Find where the given text appears and provide that cell's center as (X, Y) coordinate. 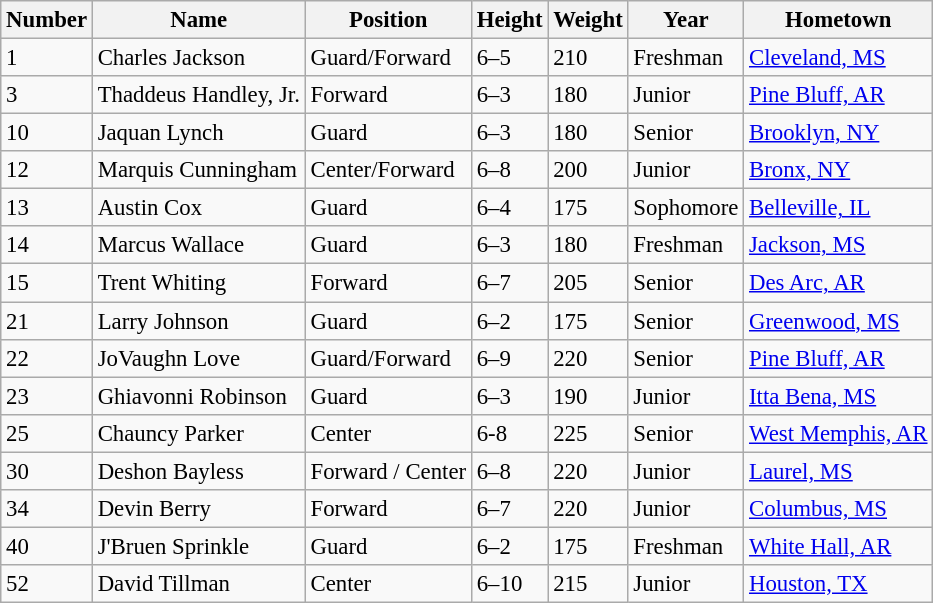
12 (47, 170)
210 (588, 58)
West Memphis, AR (838, 433)
Cleveland, MS (838, 58)
15 (47, 283)
White Hall, AR (838, 546)
40 (47, 546)
Greenwood, MS (838, 321)
215 (588, 584)
Chauncy Parker (198, 433)
Marquis Cunningham (198, 170)
Trent Whiting (198, 283)
David Tillman (198, 584)
Des Arc, AR (838, 283)
6–10 (509, 584)
14 (47, 245)
22 (47, 358)
Jaquan Lynch (198, 133)
Larry Johnson (198, 321)
Columbus, MS (838, 509)
JoVaughn Love (198, 358)
Bronx, NY (838, 170)
190 (588, 396)
Houston, TX (838, 584)
Laurel, MS (838, 471)
Position (388, 20)
Center/Forward (388, 170)
Hometown (838, 20)
Forward / Center (388, 471)
205 (588, 283)
J'Bruen Sprinkle (198, 546)
23 (47, 396)
Weight (588, 20)
1 (47, 58)
Sophomore (686, 208)
Thaddeus Handley, Jr. (198, 95)
6–5 (509, 58)
34 (47, 509)
225 (588, 433)
Ghiavonni Robinson (198, 396)
Height (509, 20)
6–9 (509, 358)
13 (47, 208)
Austin Cox (198, 208)
Deshon Bayless (198, 471)
Jackson, MS (838, 245)
Itta Bena, MS (838, 396)
52 (47, 584)
Number (47, 20)
Marcus Wallace (198, 245)
Year (686, 20)
200 (588, 170)
Name (198, 20)
Devin Berry (198, 509)
6–4 (509, 208)
3 (47, 95)
Charles Jackson (198, 58)
25 (47, 433)
Belleville, IL (838, 208)
10 (47, 133)
6-8 (509, 433)
30 (47, 471)
Brooklyn, NY (838, 133)
21 (47, 321)
